From the cell containing the given text, extract its center point as (X, Y) coordinate. 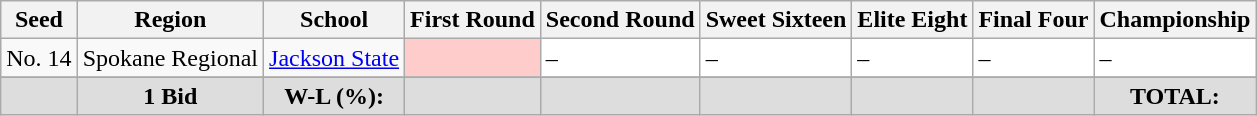
Second Round (620, 20)
Spokane Regional (170, 58)
Region (170, 20)
Jackson State (334, 58)
TOTAL: (1175, 96)
First Round (473, 20)
No. 14 (39, 58)
Championship (1175, 20)
W-L (%): (334, 96)
1 Bid (170, 96)
Seed (39, 20)
Final Four (1034, 20)
Sweet Sixteen (776, 20)
School (334, 20)
Elite Eight (912, 20)
